Locate the cell with the specified text and output its [x, y] center coordinate. 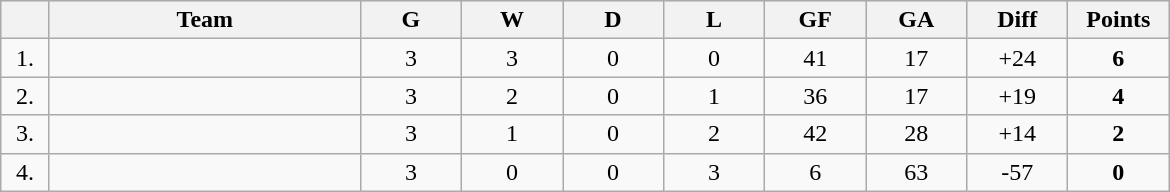
3. [26, 134]
Diff [1018, 20]
-57 [1018, 172]
1. [26, 58]
2. [26, 96]
28 [916, 134]
W [512, 20]
+14 [1018, 134]
Points [1118, 20]
G [410, 20]
36 [816, 96]
4 [1118, 96]
D [612, 20]
4. [26, 172]
GF [816, 20]
GA [916, 20]
63 [916, 172]
42 [816, 134]
+24 [1018, 58]
L [714, 20]
Team [204, 20]
+19 [1018, 96]
41 [816, 58]
